Provide the (x, y) coordinate of the cell's center where the given text is located.  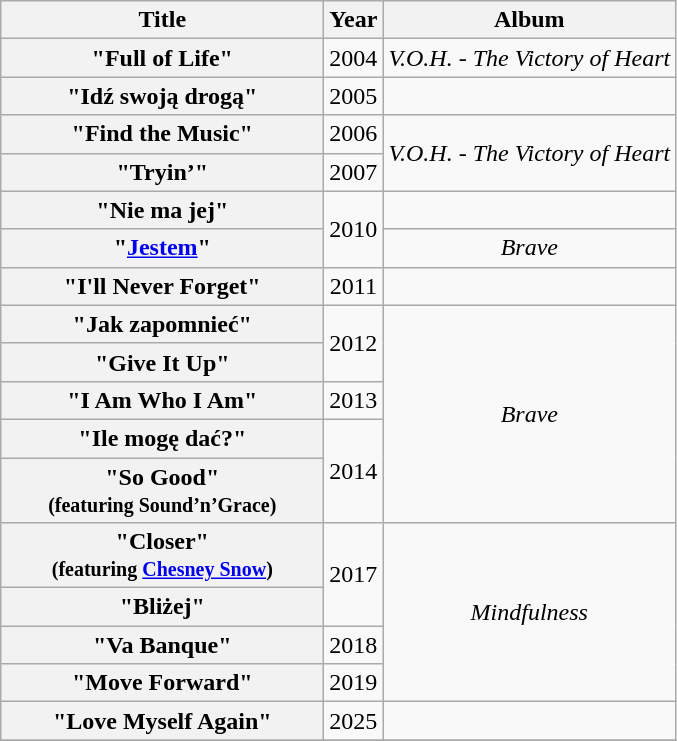
"Love Myself Again" (162, 721)
"Move Forward" (162, 683)
2014 (354, 470)
2004 (354, 58)
"Closer" (featuring Chesney Snow) (162, 556)
2013 (354, 400)
"Nie ma jej" (162, 210)
2019 (354, 683)
"So Good" (featuring Sound’n’Grace) (162, 490)
"Jak zapomnieć" (162, 324)
Album (530, 20)
2018 (354, 645)
"Give It Up" (162, 362)
"Full of Life" (162, 58)
"Bliżej" (162, 607)
"I'll Never Forget" (162, 286)
"Idź swoją drogą" (162, 96)
"Tryin’" (162, 172)
Year (354, 20)
2025 (354, 721)
"Ile mogę dać?" (162, 438)
2007 (354, 172)
2012 (354, 343)
"Jestem" (162, 248)
2010 (354, 229)
"Va Banque" (162, 645)
2011 (354, 286)
2006 (354, 134)
Mindfulness (530, 612)
"I Am Who I Am" (162, 400)
Title (162, 20)
2005 (354, 96)
"Find the Music" (162, 134)
2017 (354, 574)
